Extract the [X, Y] coordinate from the center of the cell holding the provided text.  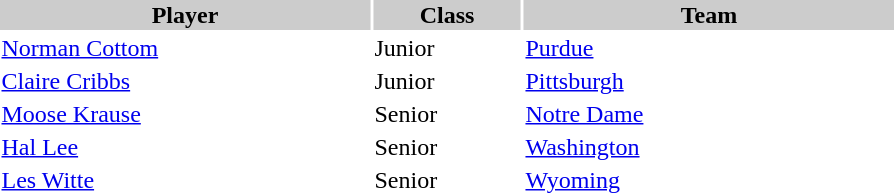
Norman Cottom [185, 48]
Notre Dame [709, 114]
Team [709, 15]
Purdue [709, 48]
Moose Krause [185, 114]
Class [447, 15]
Claire Cribbs [185, 81]
Player [185, 15]
Hal Lee [185, 147]
Pittsburgh [709, 81]
Washington [709, 147]
